Provide the (x, y) coordinate of the cell's center where the given text is located.  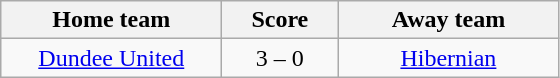
Home team (112, 20)
Away team (448, 20)
Hibernian (448, 58)
Score (280, 20)
Dundee United (112, 58)
3 – 0 (280, 58)
